Return [X, Y] of the center of cell containing provided text 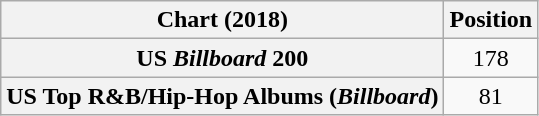
81 [491, 96]
Position [491, 20]
178 [491, 58]
US Billboard 200 [222, 58]
Chart (2018) [222, 20]
US Top R&B/Hip-Hop Albums (Billboard) [222, 96]
